Locate the cell with the specified text and output its (x, y) center coordinate. 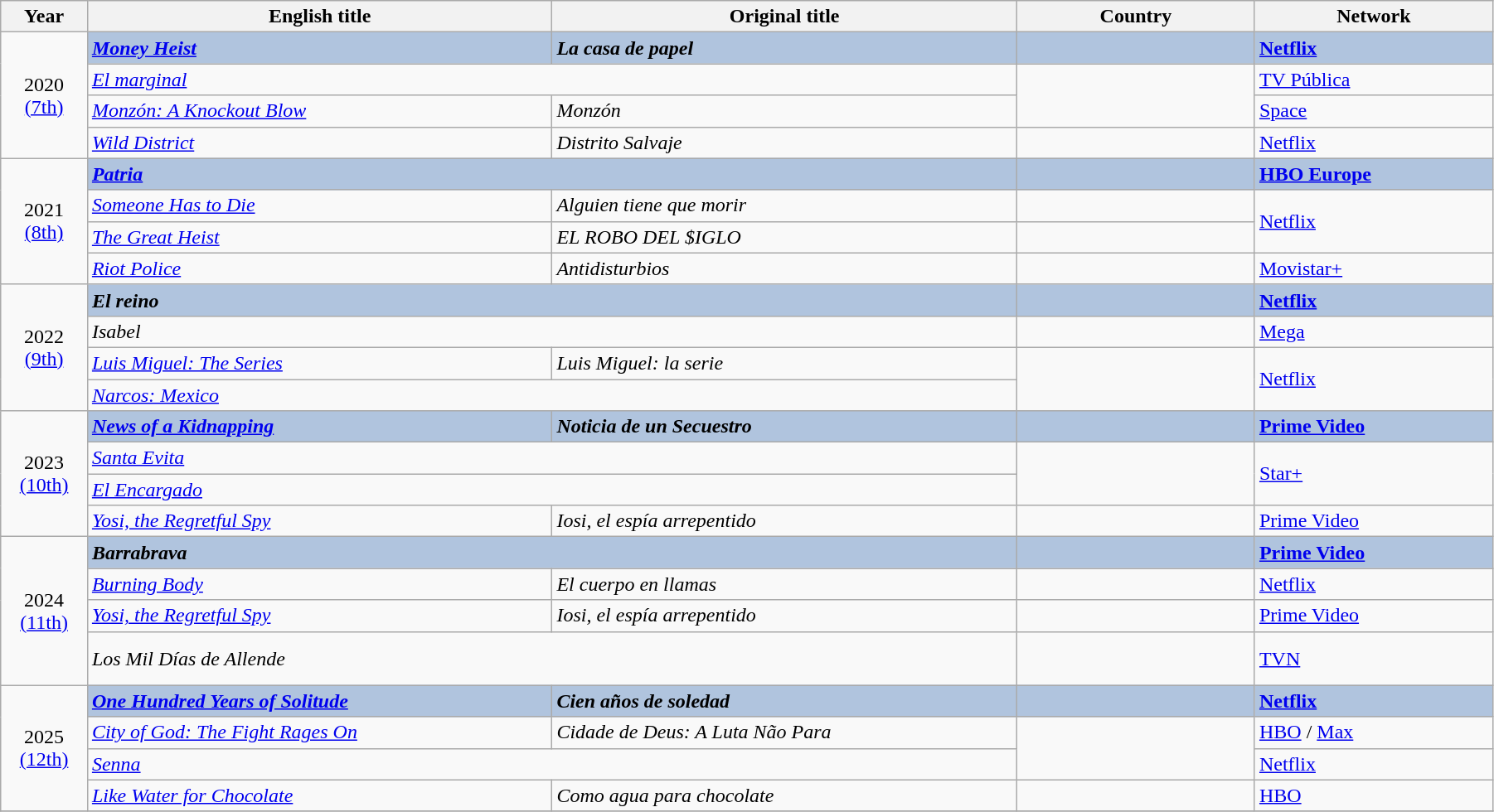
2025(12th) (45, 748)
Alguien tiene que morir (784, 205)
Movistar+ (1373, 268)
2020(7th) (45, 95)
The Great Heist (320, 237)
Como agua para chocolate (784, 795)
2022(9th) (45, 347)
2024(11th) (45, 611)
English title (320, 17)
Cien años de soledad (784, 701)
El marginal (552, 80)
El Encargado (552, 490)
Senna (552, 764)
Someone Has to Die (320, 205)
HBO (1373, 795)
Country (1136, 17)
TVN (1373, 658)
Antidisturbios (784, 268)
Distrito Salvaje (784, 143)
Original title (784, 17)
Noticia de un Secuestro (784, 427)
Luis Miguel: The Series (320, 363)
HBO / Max (1373, 732)
Year (45, 17)
El reino (552, 300)
Barrabrava (552, 553)
Cidade de Deus: A Luta Não Para (784, 732)
Narcos: Mexico (552, 395)
Network (1373, 17)
Like Water for Chocolate (320, 795)
Santa Evita (552, 458)
Monzón (784, 111)
Burning Body (320, 584)
Star+ (1373, 474)
Luis Miguel: la serie (784, 363)
2021(8th) (45, 221)
Space (1373, 111)
2023(10th) (45, 474)
TV Pública (1373, 80)
News of a Kidnapping (320, 427)
La casa de papel (784, 48)
Money Heist (320, 48)
City of God: The Fight Rages On (320, 732)
Mega (1373, 331)
Riot Police (320, 268)
One Hundred Years of Solitude (320, 701)
EL ROBO DEL $IGLO (784, 237)
Wild District (320, 143)
El cuerpo en llamas (784, 584)
Monzón: A Knockout Blow (320, 111)
HBO Europe (1373, 174)
Los Mil Días de Allende (552, 658)
Isabel (552, 331)
Patria (552, 174)
